Identify which cell holds the provided text, then report its (X, Y) central coordinate. 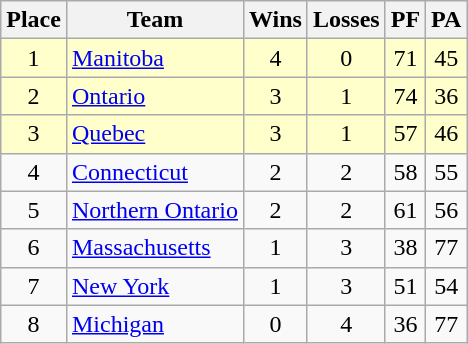
46 (446, 134)
58 (405, 172)
61 (405, 210)
Place (34, 20)
7 (34, 286)
New York (154, 286)
Michigan (154, 324)
55 (446, 172)
Manitoba (154, 58)
56 (446, 210)
57 (405, 134)
38 (405, 248)
45 (446, 58)
5 (34, 210)
PA (446, 20)
Northern Ontario (154, 210)
54 (446, 286)
Team (154, 20)
Losses (346, 20)
6 (34, 248)
Connecticut (154, 172)
71 (405, 58)
PF (405, 20)
51 (405, 286)
Wins (275, 20)
74 (405, 96)
Massachusetts (154, 248)
Quebec (154, 134)
Ontario (154, 96)
8 (34, 324)
